Determine the [X, Y] coordinate at the center of the cell enclosing the given text.  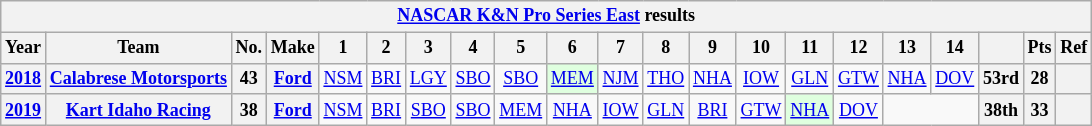
Make [292, 48]
Team [138, 48]
14 [955, 48]
11 [810, 48]
2018 [24, 78]
NASCAR K&N Pro Series East results [546, 16]
3 [428, 48]
Calabrese Motorsports [138, 78]
LGY [428, 78]
1 [343, 48]
7 [620, 48]
28 [1040, 78]
Year [24, 48]
2 [386, 48]
2019 [24, 110]
12 [859, 48]
53rd [1002, 78]
9 [713, 48]
6 [573, 48]
Pts [1040, 48]
43 [248, 78]
5 [521, 48]
4 [473, 48]
No. [248, 48]
NJM [620, 78]
33 [1040, 110]
Kart Idaho Racing [138, 110]
Ref [1074, 48]
10 [761, 48]
8 [666, 48]
13 [907, 48]
38th [1002, 110]
38 [248, 110]
THO [666, 78]
